Return [X, Y] of the center of cell containing provided text 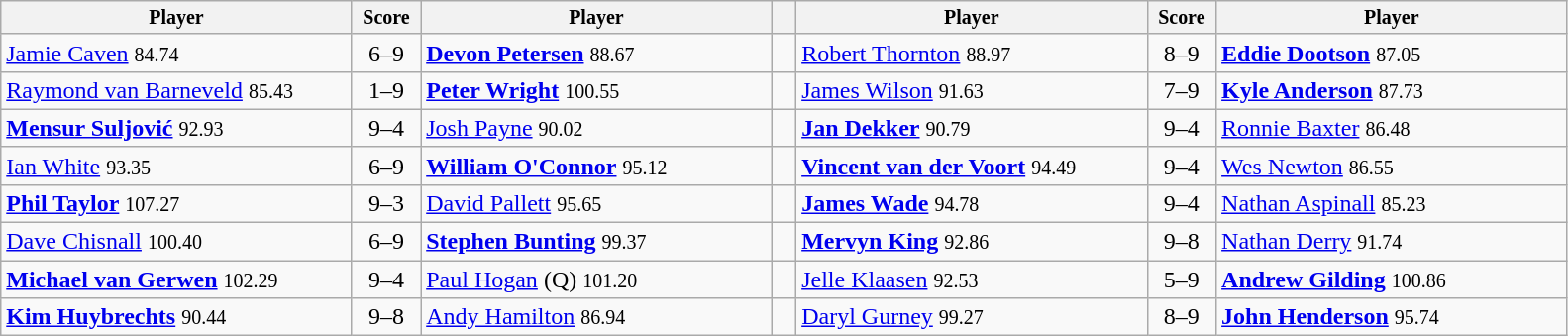
Michael van Gerwen 102.29 [176, 280]
Dave Chisnall 100.40 [176, 242]
Jamie Caven 84.74 [176, 53]
David Pallett 95.65 [596, 203]
Raymond van Barneveld 85.43 [176, 90]
William O'Connor 95.12 [596, 166]
Nathan Aspinall 85.23 [1392, 203]
5–9 [1181, 280]
Eddie Dootson 87.05 [1392, 53]
Robert Thornton 88.97 [972, 53]
Andrew Gilding 100.86 [1392, 280]
Ronnie Baxter 86.48 [1392, 128]
Jelle Klaasen 92.53 [972, 280]
James Wilson 91.63 [972, 90]
Kim Huybrechts 90.44 [176, 317]
Peter Wright 100.55 [596, 90]
Mensur Suljović 92.93 [176, 128]
Wes Newton 86.55 [1392, 166]
Kyle Anderson 87.73 [1392, 90]
James Wade 94.78 [972, 203]
Devon Petersen 88.67 [596, 53]
9–3 [386, 203]
Paul Hogan (Q) 101.20 [596, 280]
Josh Payne 90.02 [596, 128]
Andy Hamilton 86.94 [596, 317]
Ian White 93.35 [176, 166]
John Henderson 95.74 [1392, 317]
Vincent van der Voort 94.49 [972, 166]
Nathan Derry 91.74 [1392, 242]
Phil Taylor 107.27 [176, 203]
Jan Dekker 90.79 [972, 128]
Daryl Gurney 99.27 [972, 317]
Stephen Bunting 99.37 [596, 242]
1–9 [386, 90]
7–9 [1181, 90]
Mervyn King 92.86 [972, 242]
